Find where the given text appears and provide that cell's center as (X, Y) coordinate. 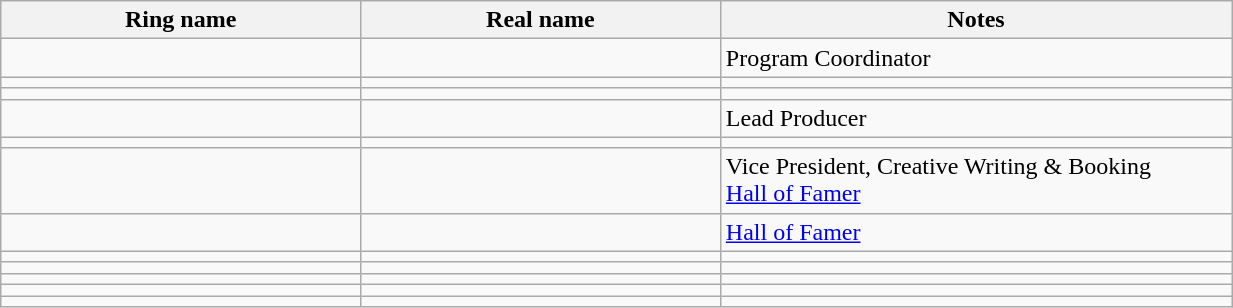
Program Coordinator (976, 58)
Ring name (181, 20)
Real name (541, 20)
Lead Producer (976, 118)
Notes (976, 20)
Hall of Famer (976, 232)
Vice President, Creative Writing & BookingHall of Famer (976, 180)
